Identify which cell holds the provided text, then report its [x, y] central coordinate. 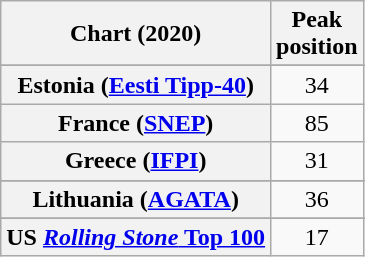
Lithuania (AGATA) [136, 199]
34 [317, 85]
Greece (IFPI) [136, 161]
36 [317, 199]
31 [317, 161]
85 [317, 123]
France (SNEP) [136, 123]
Estonia (Eesti Tipp-40) [136, 85]
US Rolling Stone Top 100 [136, 237]
Chart (2020) [136, 34]
17 [317, 237]
Peakposition [317, 34]
